Find where the given text appears and provide that cell's center as [x, y] coordinate. 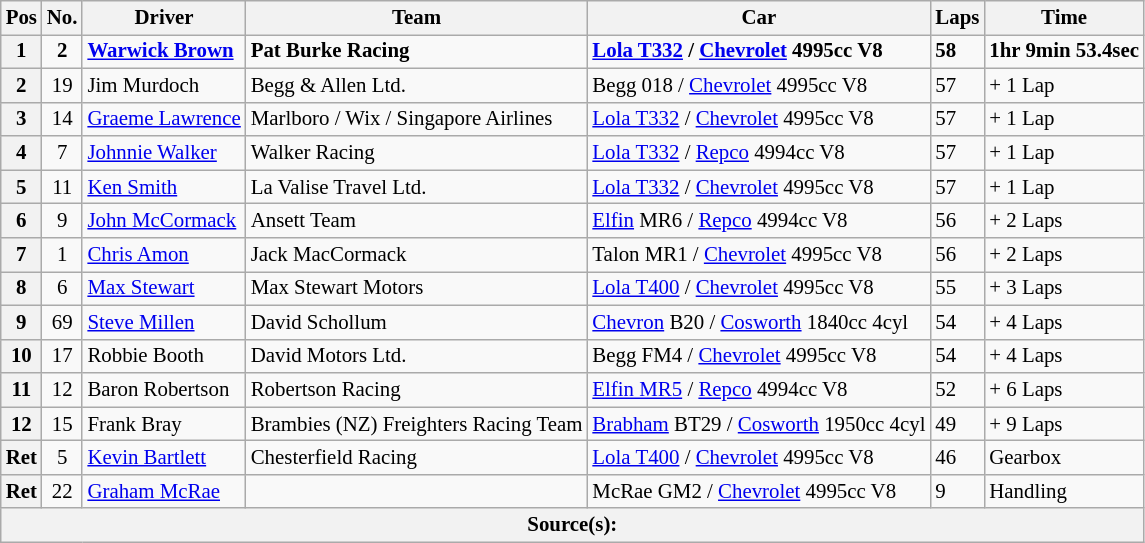
17 [62, 356]
Begg FM4 / Chevrolet 4995cc V8 [758, 356]
Robertson Racing [417, 390]
Steve Millen [164, 322]
Time [1064, 18]
Chevron B20 / Cosworth 1840cc 4cyl [758, 322]
Driver [164, 18]
10 [22, 356]
John McCormack [164, 221]
Elfin MR5 / Repco 4994cc V8 [758, 390]
Max Stewart Motors [417, 288]
No. [62, 18]
1hr 9min 53.4sec [1064, 51]
55 [957, 288]
Ansett Team [417, 221]
Ken Smith [164, 187]
David Motors Ltd. [417, 356]
22 [62, 491]
Graeme Lawrence [164, 119]
Chesterfield Racing [417, 458]
58 [957, 51]
Robbie Booth [164, 356]
Johnnie Walker [164, 153]
Laps [957, 18]
Chris Amon [164, 255]
Kevin Bartlett [164, 458]
Baron Robertson [164, 390]
Begg 018 / Chevrolet 4995cc V8 [758, 85]
Jack MacCormack [417, 255]
8 [22, 288]
Gearbox [1064, 458]
McRae GM2 / Chevrolet 4995cc V8 [758, 491]
Walker Racing [417, 153]
+ 9 Laps [1064, 424]
Max Stewart [164, 288]
52 [957, 390]
Pat Burke Racing [417, 51]
46 [957, 458]
Jim Murdoch [164, 85]
La Valise Travel Ltd. [417, 187]
Car [758, 18]
69 [62, 322]
Begg & Allen Ltd. [417, 85]
David Schollum [417, 322]
Brabham BT29 / Cosworth 1950cc 4cyl [758, 424]
Handling [1064, 491]
Source(s): [572, 525]
+ 3 Laps [1064, 288]
15 [62, 424]
Elfin MR6 / Repco 4994cc V8 [758, 221]
Brambies (NZ) Freighters Racing Team [417, 424]
Warwick Brown [164, 51]
Team [417, 18]
49 [957, 424]
3 [22, 119]
4 [22, 153]
+ 6 Laps [1064, 390]
Lola T332 / Repco 4994cc V8 [758, 153]
Marlboro / Wix / Singapore Airlines [417, 119]
Talon MR1 / Chevrolet 4995cc V8 [758, 255]
Graham McRae [164, 491]
19 [62, 85]
Pos [22, 18]
Frank Bray [164, 424]
14 [62, 119]
